Locate the cell with the specified text and output its [x, y] center coordinate. 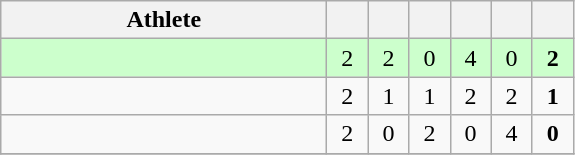
Athlete [164, 20]
